Capture the cell that displays the provided text and extract its (X, Y) central coordinate. 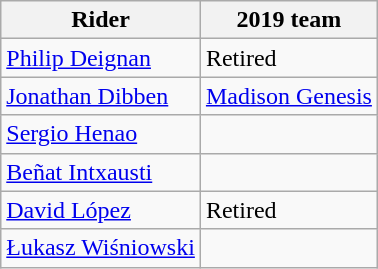
Łukasz Wiśniowski (101, 248)
Sergio Henao (101, 134)
2019 team (288, 20)
Madison Genesis (288, 96)
Philip Deignan (101, 58)
Rider (101, 20)
Beñat Intxausti (101, 172)
David López (101, 210)
Jonathan Dibben (101, 96)
